Capture the cell that displays the provided text and extract its [X, Y] central coordinate. 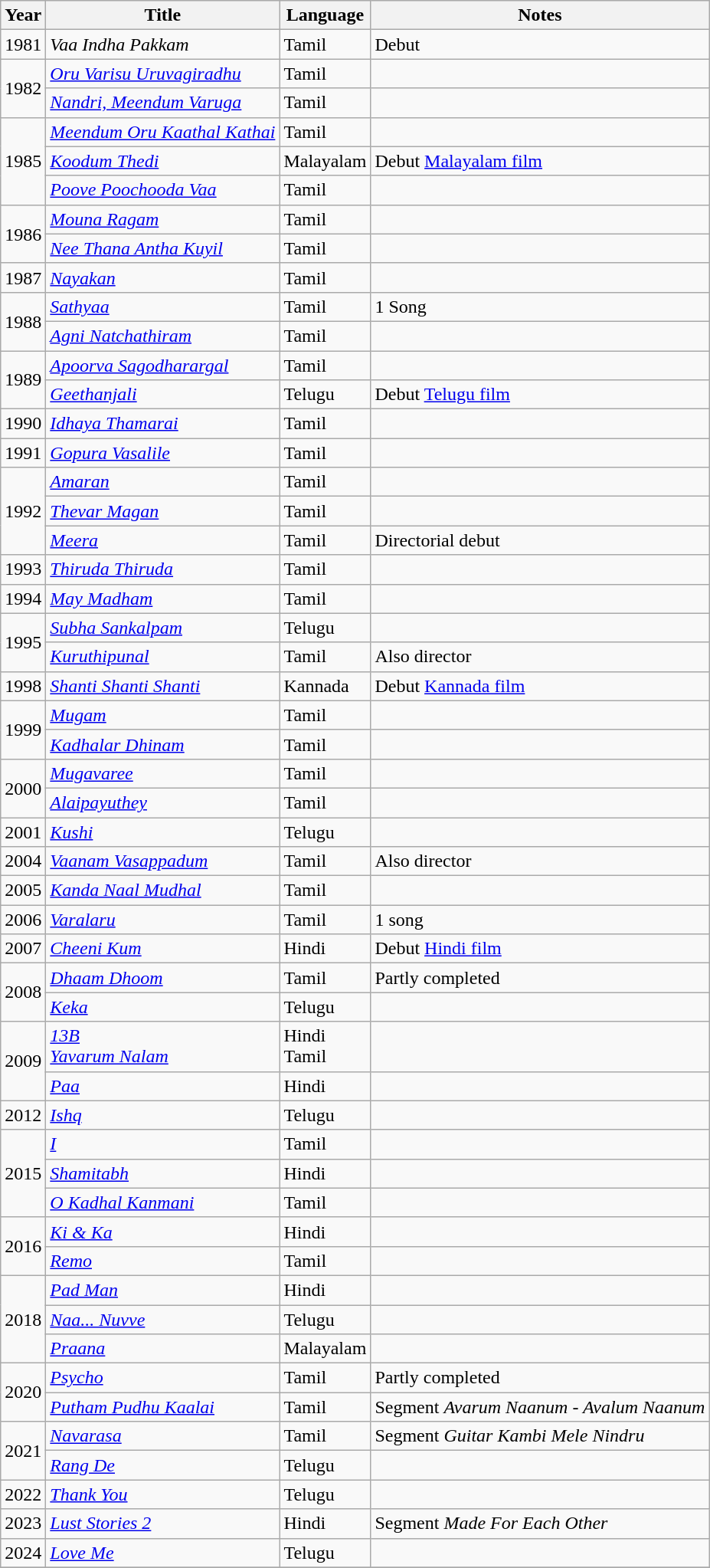
Agni Natchathiram [162, 336]
1 Song [540, 307]
1995 [23, 642]
Shanti Shanti Shanti [162, 686]
Segment Made For Each Other [540, 1524]
13BYavarum Nalam [162, 1047]
2006 [23, 920]
Keka [162, 1007]
Notes [540, 15]
Thank You [162, 1494]
Varalaru [162, 920]
2005 [23, 891]
Mugam [162, 715]
Cheeni Kum [162, 949]
1994 [23, 599]
Ki & Ka [162, 1232]
Idhaya Thamarai [162, 424]
Dhaam Dhoom [162, 978]
Year [23, 15]
1 song [540, 920]
Amaran [162, 482]
1981 [23, 44]
I [162, 1144]
2012 [23, 1115]
Language [325, 15]
Title [162, 15]
Praana [162, 1349]
Directorial debut [540, 540]
Paa [162, 1086]
Nayakan [162, 277]
May Madham [162, 599]
Meendum Oru Kaathal Kathai [162, 132]
1985 [23, 161]
Mugavaree [162, 773]
Debut Hindi film [540, 949]
2007 [23, 949]
Koodum Thedi [162, 161]
Putham Pudhu Kaalai [162, 1407]
Debut Telugu film [540, 395]
1987 [23, 277]
Subha Sankalpam [162, 628]
1986 [23, 234]
Mouna Ragam [162, 219]
Segment Guitar Kambi Mele Nindru [540, 1436]
Kannada [325, 686]
2020 [23, 1393]
Thevar Magan [162, 511]
2004 [23, 861]
Geethanjali [162, 395]
O Kadhal Kanmani [162, 1202]
1991 [23, 453]
2018 [23, 1319]
Psycho [162, 1378]
1992 [23, 511]
2022 [23, 1494]
Nee Thana Antha Kuyil [162, 248]
1998 [23, 686]
Remo [162, 1261]
Alaipayuthey [162, 802]
1988 [23, 321]
2023 [23, 1524]
2016 [23, 1246]
2021 [23, 1451]
Kuruthipunal [162, 657]
2015 [23, 1173]
1982 [23, 88]
Kanda Naal Mudhal [162, 891]
2009 [23, 1061]
Debut Malayalam film [540, 161]
2000 [23, 788]
Lust Stories 2 [162, 1524]
Segment Avarum Naanum - Avalum Naanum [540, 1407]
Pad Man [162, 1290]
Navarasa [162, 1436]
Kushi [162, 832]
2001 [23, 832]
Apoorva Sagodharargal [162, 366]
Gopura Vasalile [162, 453]
1999 [23, 730]
Love Me [162, 1553]
Sathyaa [162, 307]
Vaanam Vasappadum [162, 861]
Naa... Nuvve [162, 1319]
Vaa Indha Pakkam [162, 44]
Kadhalar Dhinam [162, 744]
Thiruda Thiruda [162, 569]
2024 [23, 1553]
Poove Poochooda Vaa [162, 190]
Ishq [162, 1115]
Nandri, Meendum Varuga [162, 103]
HindiTamil [325, 1047]
Shamitabh [162, 1173]
1993 [23, 569]
2008 [23, 992]
1989 [23, 380]
Meera [162, 540]
Debut Kannada film [540, 686]
1990 [23, 424]
Debut [540, 44]
Rang De [162, 1465]
Oru Varisu Uruvagiradhu [162, 74]
